Locate the cell with the specified text and output its [x, y] center coordinate. 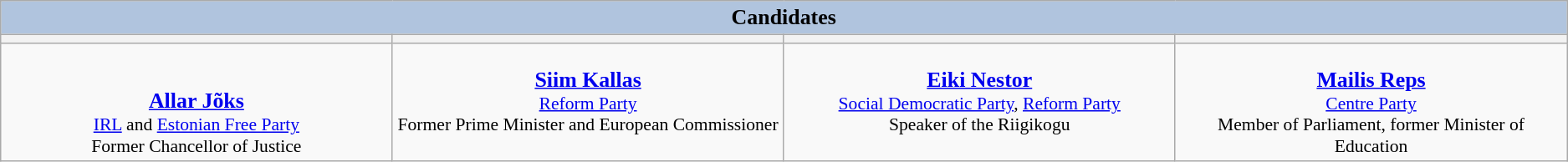
Siim KallasReform PartyFormer Prime Minister and European Commissioner [588, 102]
Allar JõksIRL and Estonian Free PartyFormer Chancellor of Justice [197, 102]
Candidates [784, 18]
Eiki NestorSocial Democratic Party, Reform PartySpeaker of the Riigikogu [979, 102]
Mailis RepsCentre PartyMember of Parliament, former Minister of Education [1371, 102]
